Output the [X, Y] coordinate of the center of the cell containing the given text.  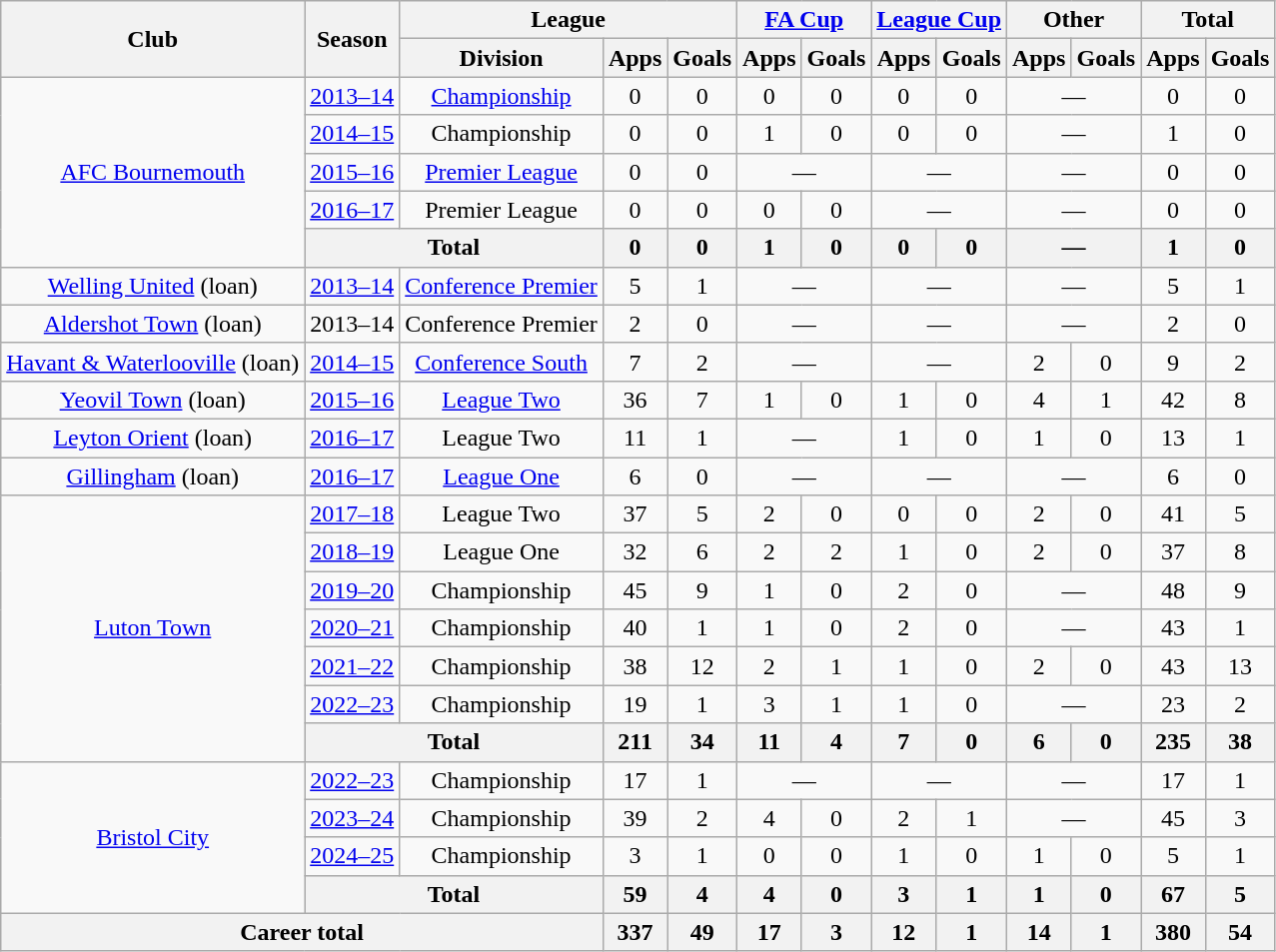
337 [635, 932]
40 [635, 628]
2023–24 [352, 818]
2020–21 [352, 628]
League [569, 20]
League Cup [939, 20]
AFC Bournemouth [153, 172]
Gillingham (loan) [153, 476]
Yeovil Town (loan) [153, 400]
54 [1240, 932]
67 [1173, 894]
36 [635, 400]
2018–19 [352, 552]
Leyton Orient (loan) [153, 438]
14 [1039, 932]
59 [635, 894]
2024–25 [352, 856]
2019–20 [352, 590]
Aldershot Town (loan) [153, 324]
Division [502, 58]
Season [352, 39]
Career total [302, 932]
2017–18 [352, 514]
2021–22 [352, 666]
19 [635, 704]
48 [1173, 590]
Conference South [502, 362]
Other [1074, 20]
235 [1173, 742]
380 [1173, 932]
Bristol City [153, 837]
32 [635, 552]
Club [153, 39]
39 [635, 818]
211 [635, 742]
42 [1173, 400]
49 [702, 932]
23 [1173, 704]
34 [702, 742]
Luton Town [153, 628]
Havant & Waterlooville (loan) [153, 362]
41 [1173, 514]
Welling United (loan) [153, 286]
FA Cup [804, 20]
